Return (x, y) of the center of cell containing provided text 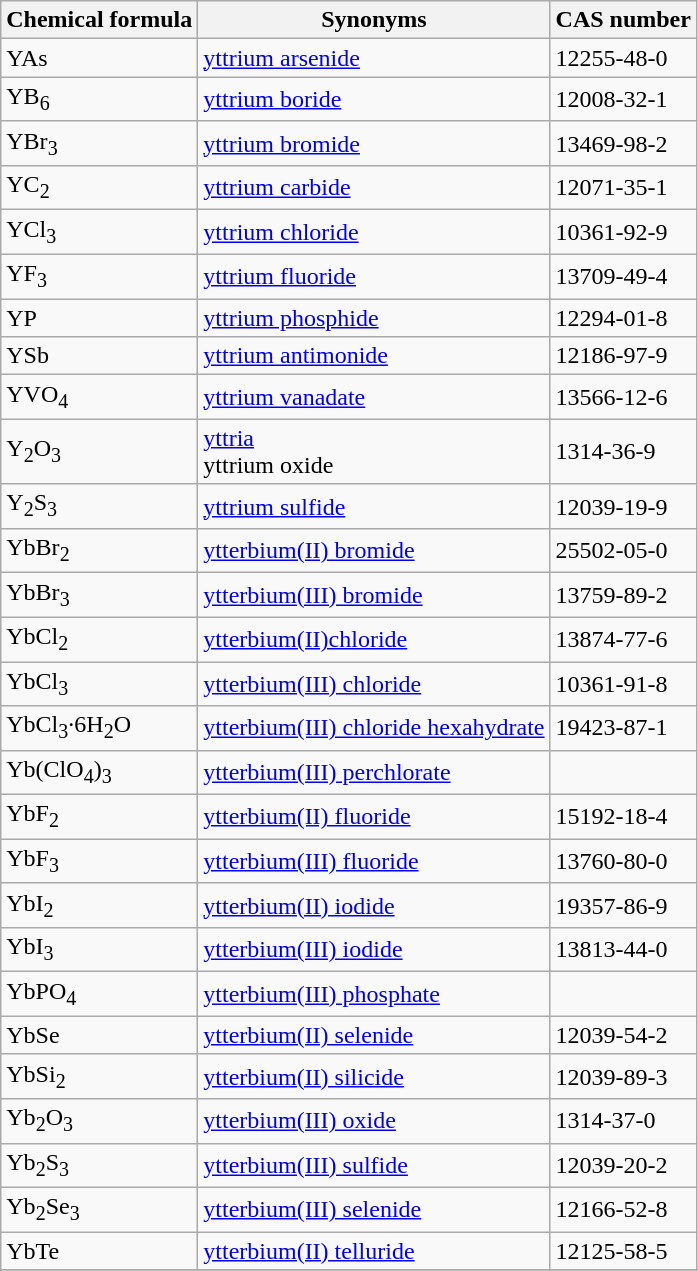
YbPO4 (100, 994)
13759-89-2 (623, 595)
13813-44-0 (623, 950)
13566-12-6 (623, 397)
YbSi2 (100, 1076)
25502-05-0 (623, 550)
yttrium sulfide (374, 506)
ytterbium(III) bromide (374, 595)
12071-35-1 (623, 188)
ytterbium(III) phosphate (374, 994)
yttrium bromide (374, 143)
YbBr3 (100, 595)
yttrium fluoride (374, 276)
1314-36-9 (623, 452)
19423-87-1 (623, 728)
YbTe (100, 1251)
ytterbium(II) iodide (374, 905)
YSb (100, 356)
YbF3 (100, 861)
YBr3 (100, 143)
yttrium phosphide (374, 318)
ytterbium(II) bromide (374, 550)
ytterbium(II)chloride (374, 639)
ytterbium(II) fluoride (374, 817)
ytterbium(III) oxide (374, 1121)
Yb2O3 (100, 1121)
YbI3 (100, 950)
yttrium boride (374, 99)
12039-89-3 (623, 1076)
ytterbium(III) sulfide (374, 1165)
YCl3 (100, 232)
ytterbium(III) selenide (374, 1209)
13469-98-2 (623, 143)
ytterbium(II) selenide (374, 1035)
YbBr2 (100, 550)
Yb(ClO4)3 (100, 772)
YF3 (100, 276)
YC2 (100, 188)
CAS number (623, 20)
Y2S3 (100, 506)
YVO4 (100, 397)
YbCl2 (100, 639)
13709-49-4 (623, 276)
19357-86-9 (623, 905)
Y2O3 (100, 452)
15192-18-4 (623, 817)
ytterbium(III) iodide (374, 950)
ytterbium(II) telluride (374, 1251)
12294-01-8 (623, 318)
ytterbium(III) perchlorate (374, 772)
12039-20-2 (623, 1165)
13874-77-6 (623, 639)
YbI2 (100, 905)
YbF2 (100, 817)
12008-32-1 (623, 99)
yttria yttrium oxide (374, 452)
YbCl3 (100, 684)
YbSe (100, 1035)
Synonyms (374, 20)
yttrium carbide (374, 188)
yttrium chloride (374, 232)
12255-48-0 (623, 58)
12186-97-9 (623, 356)
10361-92-9 (623, 232)
ytterbium(III) chloride (374, 684)
13760-80-0 (623, 861)
10361-91-8 (623, 684)
Yb2Se3 (100, 1209)
YB6 (100, 99)
YP (100, 318)
Chemical formula (100, 20)
ytterbium(III) fluoride (374, 861)
yttrium arsenide (374, 58)
12166-52-8 (623, 1209)
yttrium antimonide (374, 356)
YAs (100, 58)
YbCl3·6H2O (100, 728)
12039-19-9 (623, 506)
yttrium vanadate (374, 397)
Yb2S3 (100, 1165)
ytterbium(III) chloride hexahydrate (374, 728)
12039-54-2 (623, 1035)
ytterbium(II) silicide (374, 1076)
12125-58-5 (623, 1251)
1314-37-0 (623, 1121)
